From the cell containing the given text, extract its center point as [x, y] coordinate. 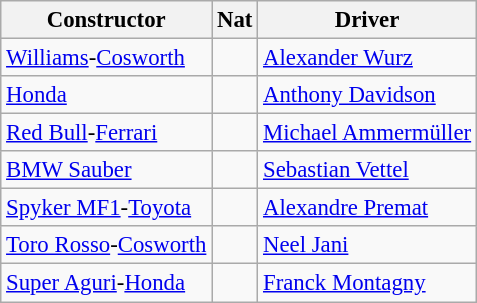
Spyker MF1-Toyota [106, 208]
Toro Rosso-Cosworth [106, 245]
Neel Jani [368, 245]
Driver [368, 20]
Super Aguri-Honda [106, 283]
Alexandre Premat [368, 208]
Red Bull-Ferrari [106, 133]
Franck Montagny [368, 283]
Alexander Wurz [368, 58]
Anthony Davidson [368, 95]
Michael Ammermüller [368, 133]
BMW Sauber [106, 170]
Honda [106, 95]
Sebastian Vettel [368, 170]
Nat [235, 20]
Williams-Cosworth [106, 58]
Constructor [106, 20]
